Provide the (x, y) coordinate of the cell's center where the given text is located.  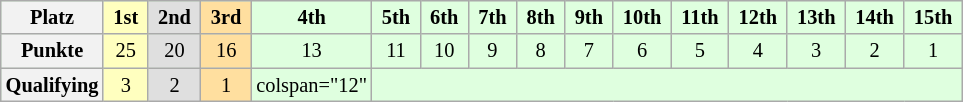
9th (589, 17)
13th (816, 17)
7 (589, 51)
9 (492, 51)
16 (226, 51)
1st (126, 17)
Qualifying (52, 85)
4 (758, 51)
6th (444, 17)
10 (444, 51)
Platz (52, 17)
Punkte (52, 51)
7th (492, 17)
2nd (174, 17)
8 (540, 51)
11th (700, 17)
14th (874, 17)
15th (933, 17)
25 (126, 51)
13 (311, 51)
colspan="12" (311, 85)
10th (642, 17)
5th (396, 17)
6 (642, 51)
4th (311, 17)
5 (700, 51)
8th (540, 17)
20 (174, 51)
11 (396, 51)
3rd (226, 17)
12th (758, 17)
